Extract the (X, Y) coordinate from the center of the cell holding the provided text.  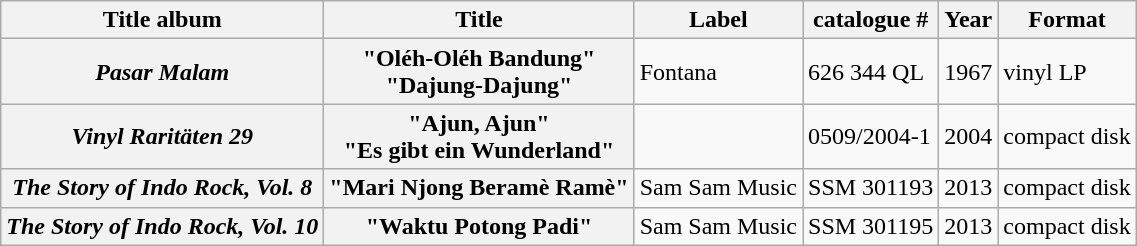
626 344 QL (871, 72)
Title (479, 20)
1967 (968, 72)
The Story of Indo Rock, Vol. 10 (162, 226)
SSM 301195 (871, 226)
0509/2004-1 (871, 136)
"Mari Njong Beramè Ramè" (479, 188)
"Waktu Potong Padi" (479, 226)
2004 (968, 136)
Year (968, 20)
The Story of Indo Rock, Vol. 8 (162, 188)
Vinyl Raritäten 29 (162, 136)
Title album (162, 20)
Format (1067, 20)
vinyl LP (1067, 72)
Fontana (718, 72)
"Oléh-Oléh Bandung""Dajung-Dajung" (479, 72)
SSM 301193 (871, 188)
catalogue # (871, 20)
Pasar Malam (162, 72)
Label (718, 20)
"Ajun, Ajun""Es gibt ein Wunderland" (479, 136)
